Identify which cell holds the provided text, then report its (X, Y) central coordinate. 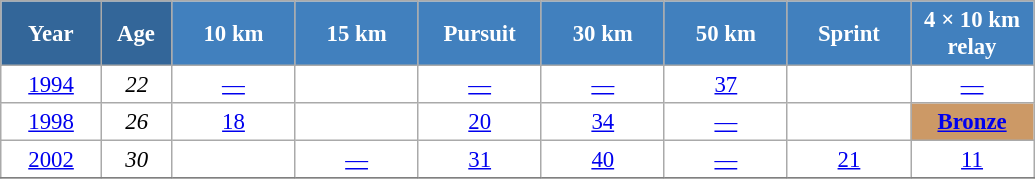
1998 (52, 122)
Year (52, 34)
Bronze (972, 122)
20 (480, 122)
4 × 10 km relay (972, 34)
26 (136, 122)
1994 (52, 85)
Sprint (848, 34)
10 km (234, 34)
30 km (602, 34)
22 (136, 85)
18 (234, 122)
34 (602, 122)
37 (726, 85)
40 (602, 160)
Age (136, 34)
21 (848, 160)
50 km (726, 34)
11 (972, 160)
2002 (52, 160)
31 (480, 160)
Pursuit (480, 34)
30 (136, 160)
15 km (356, 34)
